For the text-containing cell, return its midpoint in (X, Y) coordinate format. 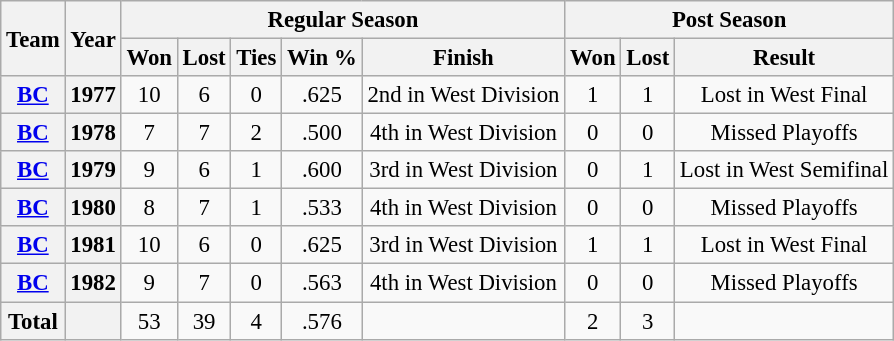
4 (256, 321)
1977 (93, 95)
1978 (93, 133)
53 (149, 321)
1981 (93, 245)
.600 (322, 170)
Result (784, 58)
3 (648, 321)
Regular Season (343, 20)
1980 (93, 208)
Finish (464, 58)
1979 (93, 170)
8 (149, 208)
1982 (93, 283)
Win % (322, 58)
Team (33, 38)
.533 (322, 208)
Post Season (730, 20)
2nd in West Division (464, 95)
.500 (322, 133)
Year (93, 38)
Total (33, 321)
39 (204, 321)
Lost in West Semifinal (784, 170)
.563 (322, 283)
Ties (256, 58)
.576 (322, 321)
